Output the [x, y] coordinate of the center of the cell containing the given text.  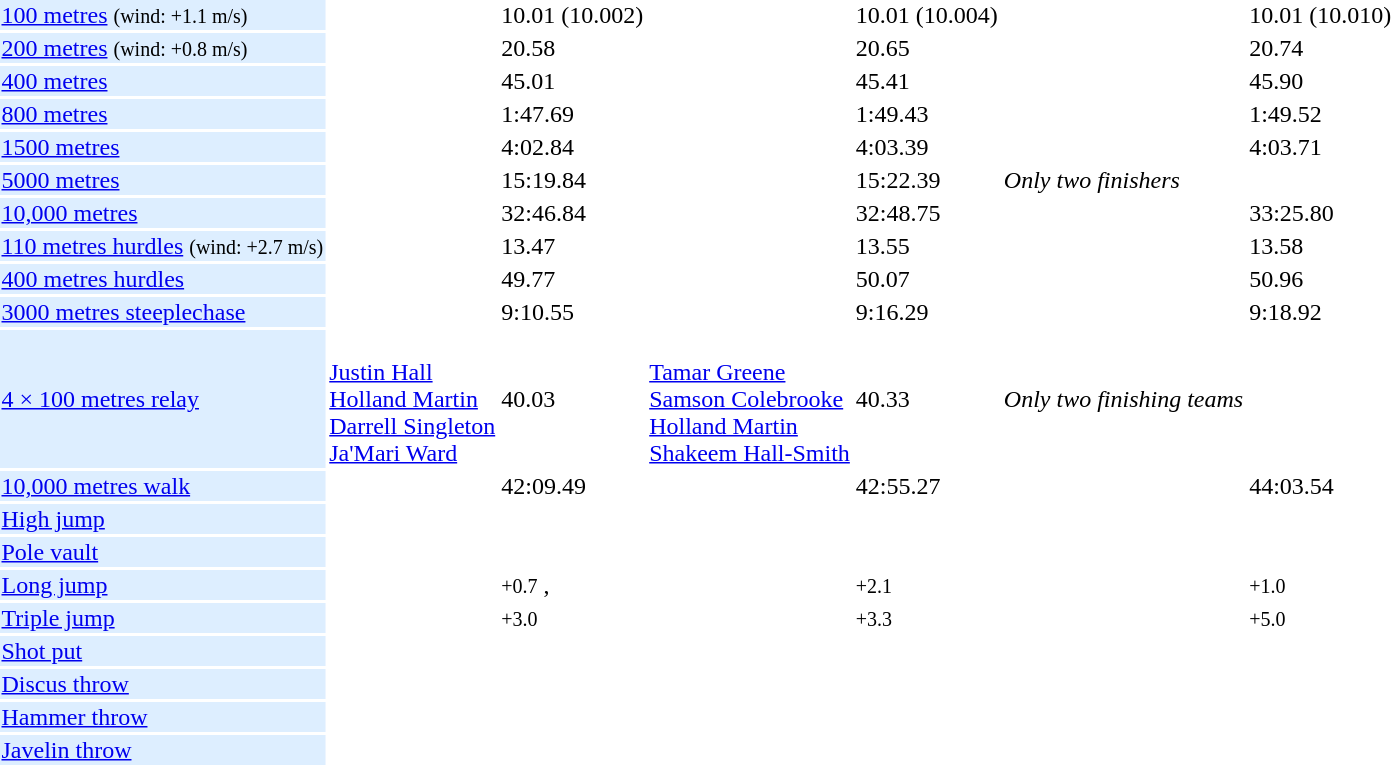
Hammer throw [162, 717]
Javelin throw [162, 750]
9:10.55 [572, 312]
3000 metres steeplechase [162, 312]
10.01 (10.004) [926, 15]
45.01 [572, 81]
Only two finishing teams [1123, 399]
15:22.39 [926, 180]
Only two finishers [1123, 180]
1500 metres [162, 147]
Shot put [162, 651]
Tamar GreeneSamson ColebrookeHolland MartinShakeem Hall-Smith [750, 399]
1:47.69 [572, 114]
40.03 [572, 399]
Discus throw [162, 684]
32:46.84 [572, 213]
9:16.29 [926, 312]
Long jump [162, 585]
+3.0 [572, 618]
400 metres hurdles [162, 279]
Pole vault [162, 552]
20.65 [926, 48]
15:19.84 [572, 180]
800 metres [162, 114]
10.01 (10.002) [572, 15]
+2.1 [926, 585]
4:02.84 [572, 147]
13.47 [572, 246]
4 × 100 metres relay [162, 399]
49.77 [572, 279]
100 metres (wind: +1.1 m/s) [162, 15]
42:09.49 [572, 486]
10,000 metres walk [162, 486]
40.33 [926, 399]
110 metres hurdles (wind: +2.7 m/s) [162, 246]
42:55.27 [926, 486]
5000 metres [162, 180]
200 metres (wind: +0.8 m/s) [162, 48]
20.58 [572, 48]
+0.7 , [572, 585]
50.07 [926, 279]
10,000 metres [162, 213]
13.55 [926, 246]
400 metres [162, 81]
45.41 [926, 81]
4:03.39 [926, 147]
32:48.75 [926, 213]
+3.3 [926, 618]
Justin HallHolland MartinDarrell SingletonJa'Mari Ward [412, 399]
Triple jump [162, 618]
High jump [162, 519]
1:49.43 [926, 114]
